Detect which cell encompasses the target text, then output its [x, y] center coordinate. 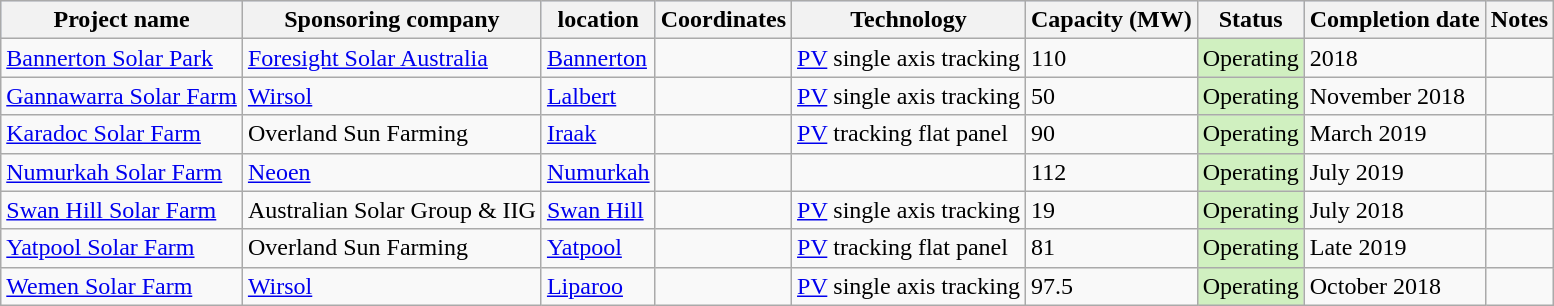
Foresight Solar Australia [392, 58]
Bannerton Solar Park [122, 58]
Status [1250, 20]
March 2019 [1394, 134]
19 [1111, 210]
Sponsoring company [392, 20]
50 [1111, 96]
Iraak [598, 134]
Yatpool [598, 248]
Yatpool Solar Farm [122, 248]
Completion date [1394, 20]
July 2018 [1394, 210]
Liparoo [598, 286]
Wemen Solar Farm [122, 286]
Swan Hill [598, 210]
Swan Hill Solar Farm [122, 210]
November 2018 [1394, 96]
Bannerton [598, 58]
Karadoc Solar Farm [122, 134]
112 [1111, 172]
2018 [1394, 58]
110 [1111, 58]
90 [1111, 134]
Lalbert [598, 96]
Late 2019 [1394, 248]
October 2018 [1394, 286]
Neoen [392, 172]
Coordinates [723, 20]
Australian Solar Group & IIG [392, 210]
location [598, 20]
Notes [1519, 20]
Numurkah [598, 172]
Capacity (MW) [1111, 20]
Numurkah Solar Farm [122, 172]
July 2019 [1394, 172]
Gannawarra Solar Farm [122, 96]
97.5 [1111, 286]
Project name [122, 20]
Technology [909, 20]
81 [1111, 248]
